Locate the cell with the specified text and output its (X, Y) center coordinate. 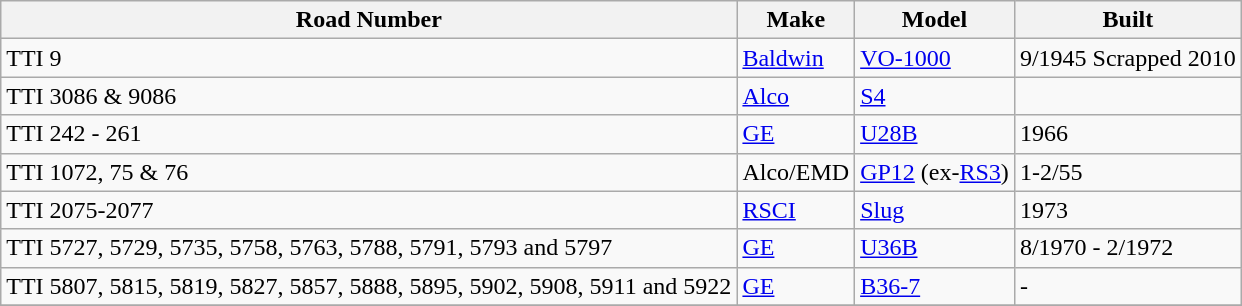
1-2/55 (1128, 172)
TTI 9 (369, 58)
Alco/EMD (796, 172)
U36B (935, 248)
8/1970 - 2/1972 (1128, 248)
VO-1000 (935, 58)
Make (796, 20)
1973 (1128, 210)
1966 (1128, 134)
TTI 5807, 5815, 5819, 5827, 5857, 5888, 5895, 5902, 5908, 5911 and 5922 (369, 286)
TTI 1072, 75 & 76 (369, 172)
S4 (935, 96)
- (1128, 286)
Slug (935, 210)
Model (935, 20)
RSCI (796, 210)
Road Number (369, 20)
U28B (935, 134)
TTI 3086 & 9086 (369, 96)
Baldwin (796, 58)
B36-7 (935, 286)
Alco (796, 96)
Built (1128, 20)
TTI 5727, 5729, 5735, 5758, 5763, 5788, 5791, 5793 and 5797 (369, 248)
TTI 242 - 261 (369, 134)
9/1945 Scrapped 2010 (1128, 58)
GP12 (ex-RS3) (935, 172)
TTI 2075-2077 (369, 210)
